Return [x, y] of the center of cell containing provided text 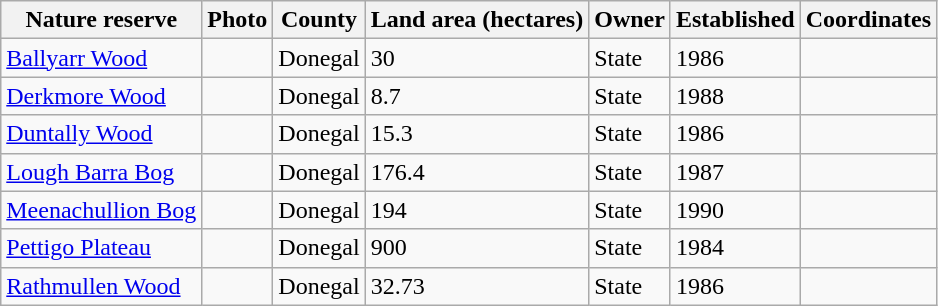
Established [735, 20]
Land area (hectares) [476, 20]
30 [476, 58]
32.73 [476, 286]
Photo [238, 20]
8.7 [476, 96]
Duntally Wood [102, 134]
Rathmullen Wood [102, 286]
176.4 [476, 172]
Owner [630, 20]
1987 [735, 172]
Derkmore Wood [102, 96]
1984 [735, 248]
Coordinates [868, 20]
Ballyarr Wood [102, 58]
900 [476, 248]
Lough Barra Bog [102, 172]
1990 [735, 210]
Nature reserve [102, 20]
Meenachullion Bog [102, 210]
Pettigo Plateau [102, 248]
15.3 [476, 134]
194 [476, 210]
1988 [735, 96]
County [319, 20]
